Return the [X, Y] coordinate for the center point of the cell that contains the specified text.  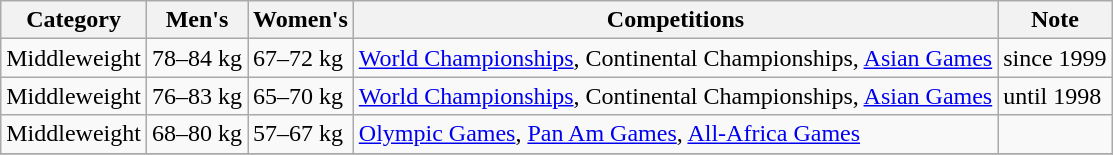
65–70 kg [301, 96]
67–72 kg [301, 58]
68–80 kg [196, 134]
Olympic Games, Pan Am Games, All-Africa Games [675, 134]
Women's [301, 20]
76–83 kg [196, 96]
57–67 kg [301, 134]
until 1998 [1055, 96]
Competitions [675, 20]
Note [1055, 20]
Category [74, 20]
78–84 kg [196, 58]
Men's [196, 20]
since 1999 [1055, 58]
